Find where the given text appears and provide that cell's center as (x, y) coordinate. 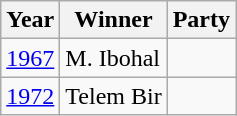
1967 (30, 58)
M. Ibohal (114, 58)
Year (30, 20)
Winner (114, 20)
1972 (30, 96)
Party (201, 20)
Telem Bir (114, 96)
